Pinpoint the cell where the given text exists, returning its (X, Y) midpoint coordinate. 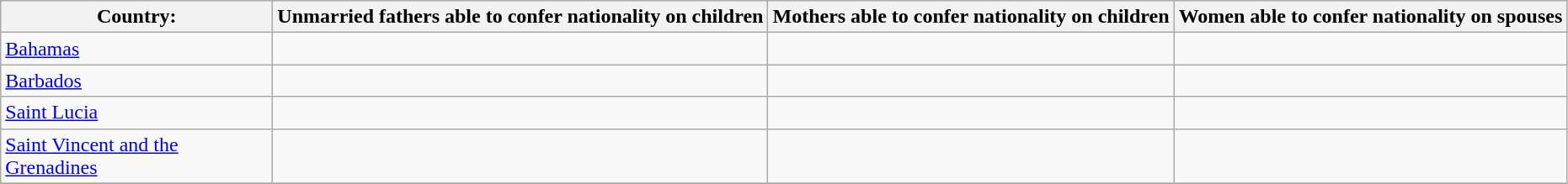
Country: (136, 17)
Bahamas (136, 49)
Barbados (136, 81)
Saint Vincent and the Grenadines (136, 156)
Unmarried fathers able to confer nationality on children (520, 17)
Saint Lucia (136, 113)
Women able to confer nationality on spouses (1371, 17)
Mothers able to confer nationality on children (971, 17)
